Capture the cell that displays the provided text and extract its (x, y) central coordinate. 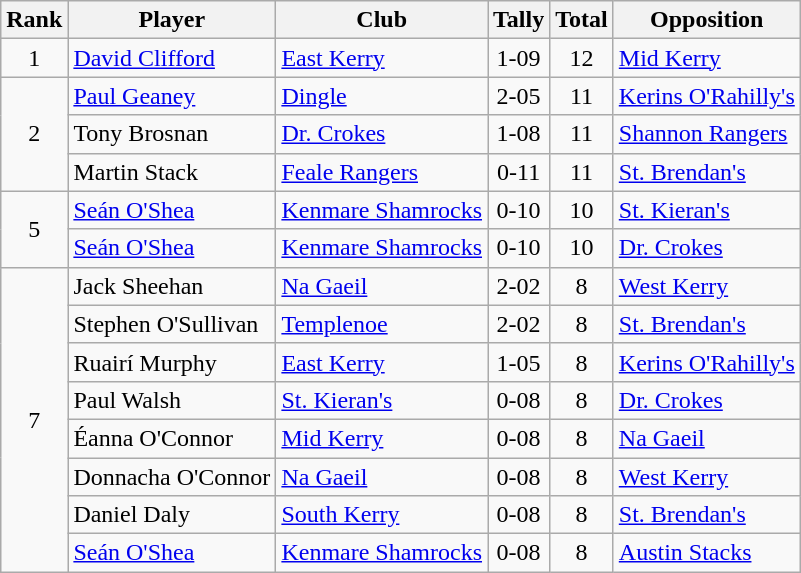
Shannon Rangers (706, 134)
David Clifford (172, 58)
Rank (34, 20)
2-05 (519, 96)
1-05 (519, 362)
0-11 (519, 172)
7 (34, 419)
Tally (519, 20)
2 (34, 134)
Daniel Daly (172, 515)
Paul Geaney (172, 96)
Player (172, 20)
Stephen O'Sullivan (172, 324)
Tony Brosnan (172, 134)
Dingle (382, 96)
1 (34, 58)
Austin Stacks (706, 553)
Opposition (706, 20)
South Kerry (382, 515)
Martin Stack (172, 172)
Ruairí Murphy (172, 362)
Paul Walsh (172, 400)
1-09 (519, 58)
Club (382, 20)
Éanna O'Connor (172, 438)
Feale Rangers (382, 172)
5 (34, 229)
Donnacha O'Connor (172, 477)
12 (582, 58)
Jack Sheehan (172, 286)
1-08 (519, 134)
Templenoe (382, 324)
Total (582, 20)
